Return (X, Y) of the center of cell containing provided text 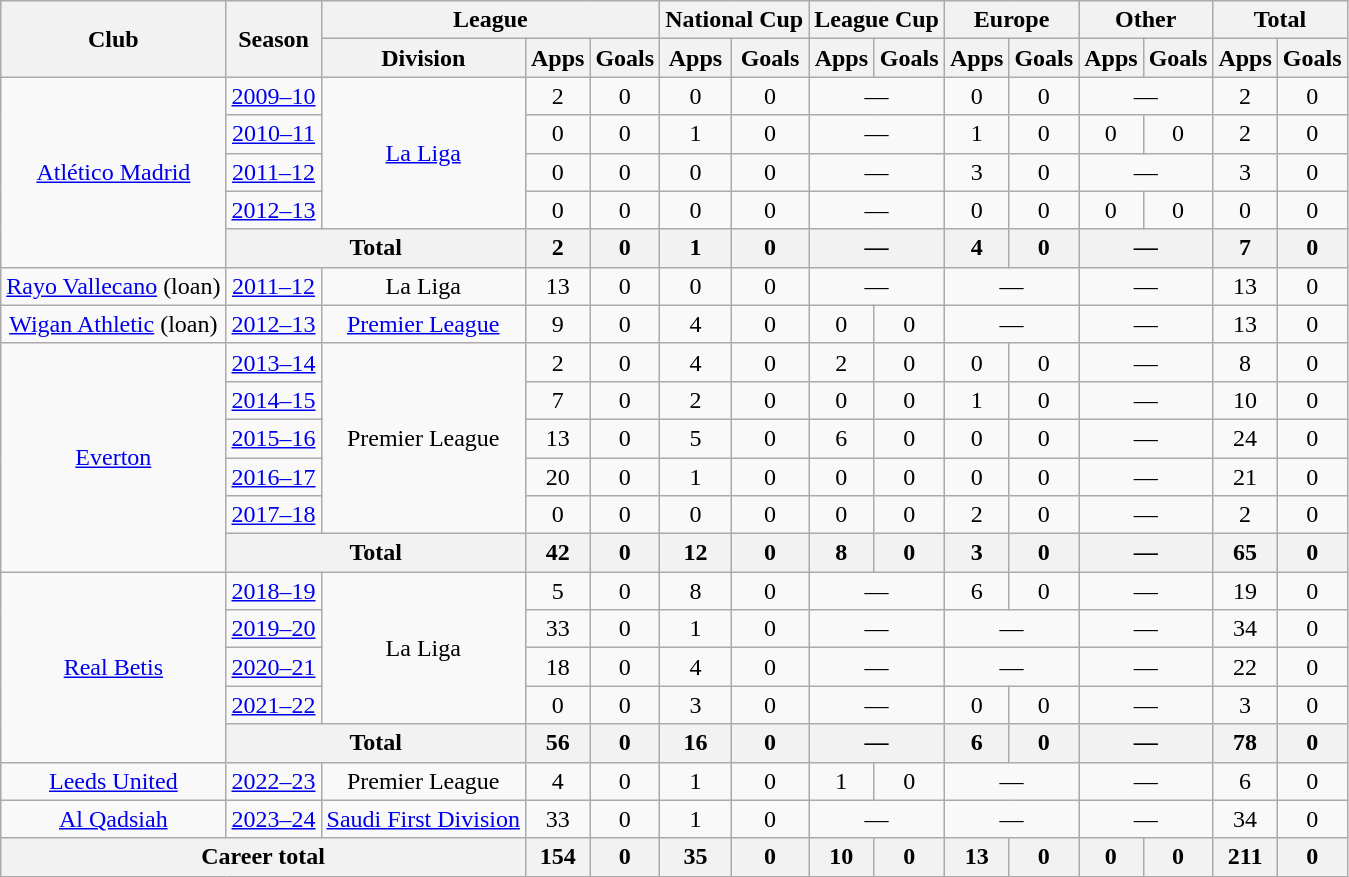
Real Betis (114, 667)
42 (557, 553)
2016–17 (274, 477)
League Cup (877, 20)
35 (696, 857)
2014–15 (274, 400)
21 (1245, 477)
2022–23 (274, 781)
League (490, 20)
9 (557, 324)
18 (557, 667)
Club (114, 39)
78 (1245, 743)
22 (1245, 667)
Al Qadsiah (114, 819)
2009–10 (274, 96)
National Cup (734, 20)
Rayo Vallecano (loan) (114, 286)
2013–14 (274, 362)
2023–24 (274, 819)
20 (557, 477)
2020–21 (274, 667)
12 (696, 553)
Atlético Madrid (114, 172)
2015–16 (274, 438)
16 (696, 743)
Division (423, 58)
2010–11 (274, 134)
Season (274, 39)
Other (1146, 20)
2021–22 (274, 705)
65 (1245, 553)
2018–19 (274, 591)
Leeds United (114, 781)
Career total (264, 857)
211 (1245, 857)
Saudi First Division (423, 819)
Wigan Athletic (loan) (114, 324)
24 (1245, 438)
154 (557, 857)
Europe (1011, 20)
2019–20 (274, 629)
19 (1245, 591)
56 (557, 743)
2017–18 (274, 515)
Everton (114, 457)
